Determine the (X, Y) coordinate at the center of the cell enclosing the given text.  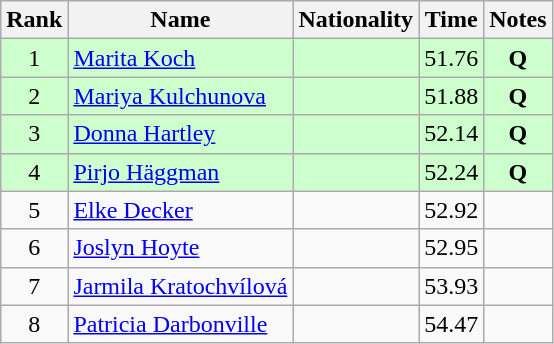
Donna Hartley (180, 134)
Pirjo Häggman (180, 172)
Patricia Darbonville (180, 324)
53.93 (452, 286)
8 (34, 324)
52.24 (452, 172)
51.76 (452, 58)
2 (34, 96)
Notes (518, 20)
4 (34, 172)
Jarmila Kratochvílová (180, 286)
3 (34, 134)
51.88 (452, 96)
Name (180, 20)
Nationality (356, 20)
1 (34, 58)
7 (34, 286)
Elke Decker (180, 210)
5 (34, 210)
52.95 (452, 248)
Rank (34, 20)
Joslyn Hoyte (180, 248)
52.14 (452, 134)
Time (452, 20)
54.47 (452, 324)
6 (34, 248)
52.92 (452, 210)
Marita Koch (180, 58)
Mariya Kulchunova (180, 96)
